From the cell containing the given text, extract its center point as [X, Y] coordinate. 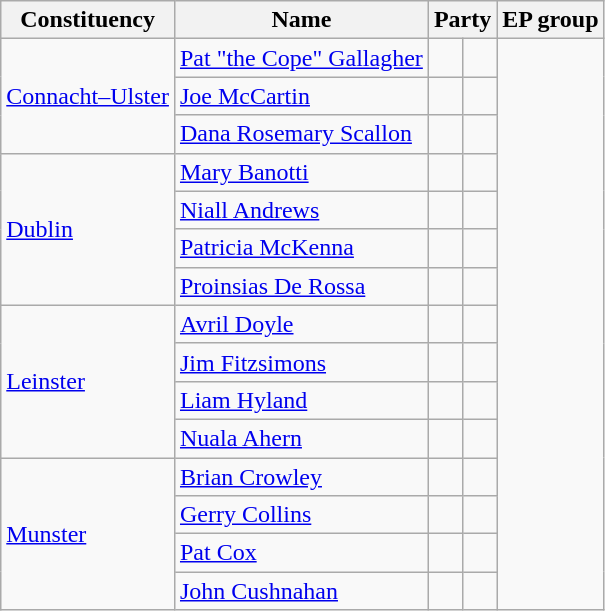
Connacht–Ulster [88, 96]
Party [462, 20]
Leinster [88, 381]
Nuala Ahern [301, 438]
Avril Doyle [301, 324]
John Cushnahan [301, 591]
Liam Hyland [301, 400]
Name [301, 20]
Proinsias De Rossa [301, 286]
Gerry Collins [301, 515]
Munster [88, 534]
Brian Crowley [301, 477]
Dublin [88, 229]
Jim Fitzsimons [301, 362]
EP group [550, 20]
Pat "the Cope" Gallagher [301, 58]
Patricia McKenna [301, 248]
Mary Banotti [301, 172]
Joe McCartin [301, 96]
Dana Rosemary Scallon [301, 134]
Niall Andrews [301, 210]
Constituency [88, 20]
Pat Cox [301, 553]
